Identify which cell holds the provided text, then report its (X, Y) central coordinate. 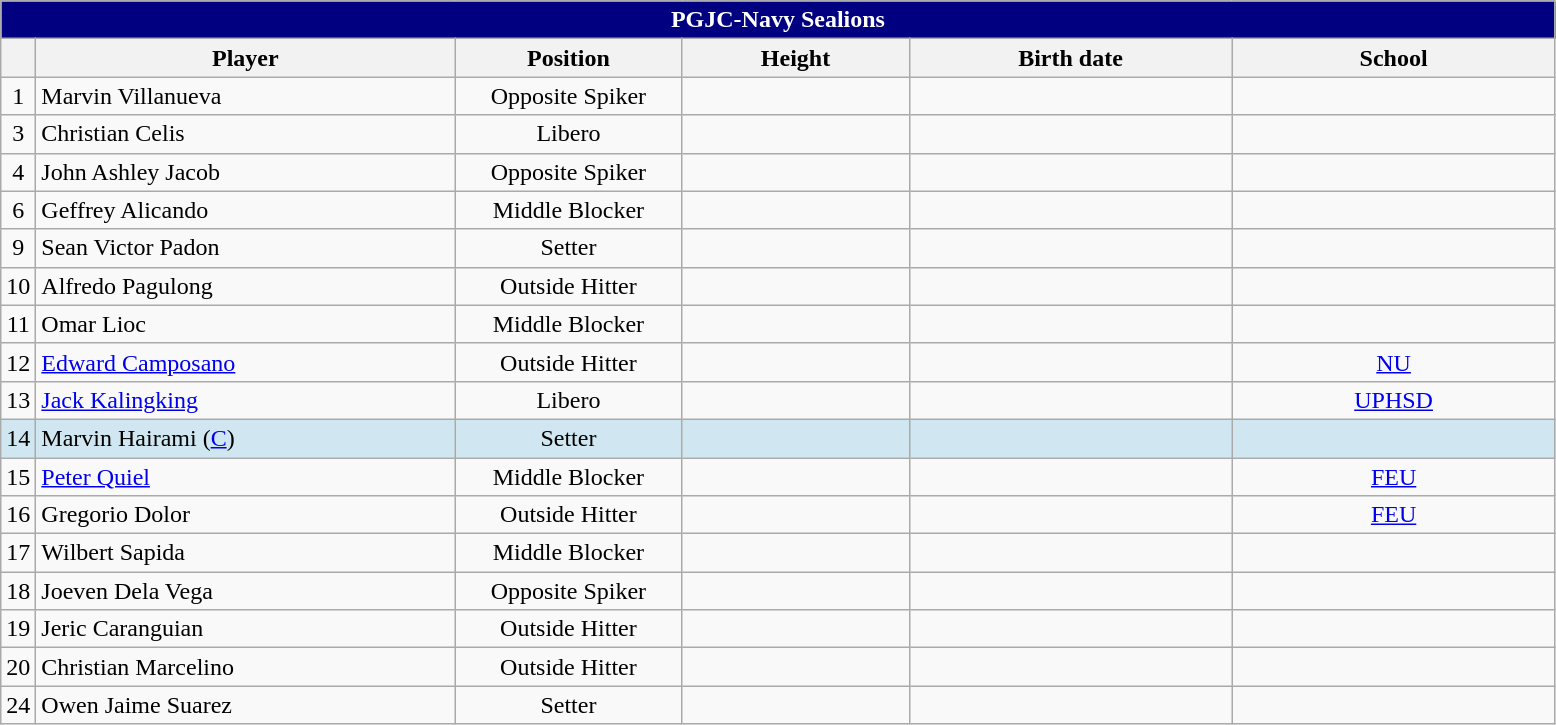
Marvin Hairami (C) (246, 438)
10 (18, 286)
Birth date (1070, 58)
School (1394, 58)
11 (18, 324)
Omar Lioc (246, 324)
Peter Quiel (246, 477)
Gregorio Dolor (246, 515)
24 (18, 705)
Wilbert Sapida (246, 553)
20 (18, 667)
4 (18, 172)
Position (568, 58)
14 (18, 438)
John Ashley Jacob (246, 172)
17 (18, 553)
9 (18, 248)
19 (18, 629)
Owen Jaime Suarez (246, 705)
Christian Celis (246, 134)
UPHSD (1394, 400)
NU (1394, 362)
3 (18, 134)
Edward Camposano (246, 362)
Marvin Villanueva (246, 96)
16 (18, 515)
Alfredo Pagulong (246, 286)
15 (18, 477)
Jack Kalingking (246, 400)
Sean Victor Padon (246, 248)
1 (18, 96)
6 (18, 210)
Height (796, 58)
Joeven Dela Vega (246, 591)
Player (246, 58)
13 (18, 400)
18 (18, 591)
Jeric Caranguian (246, 629)
12 (18, 362)
Geffrey Alicando (246, 210)
Christian Marcelino (246, 667)
PGJC-Navy Sealions (778, 20)
